Identify which cell holds the provided text, then report its (x, y) central coordinate. 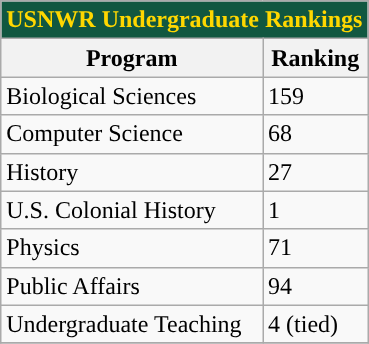
History (132, 172)
Computer Science (132, 134)
1 (316, 210)
Ranking (316, 58)
Public Affairs (132, 286)
71 (316, 248)
94 (316, 286)
68 (316, 134)
27 (316, 172)
USNWR Undergraduate Rankings (184, 20)
Undergraduate Teaching (132, 324)
Program (132, 58)
U.S. Colonial History (132, 210)
Physics (132, 248)
159 (316, 96)
Biological Sciences (132, 96)
4 (tied) (316, 324)
